Scan for the cell matching the given text and deliver its (X, Y) coordinate at center. 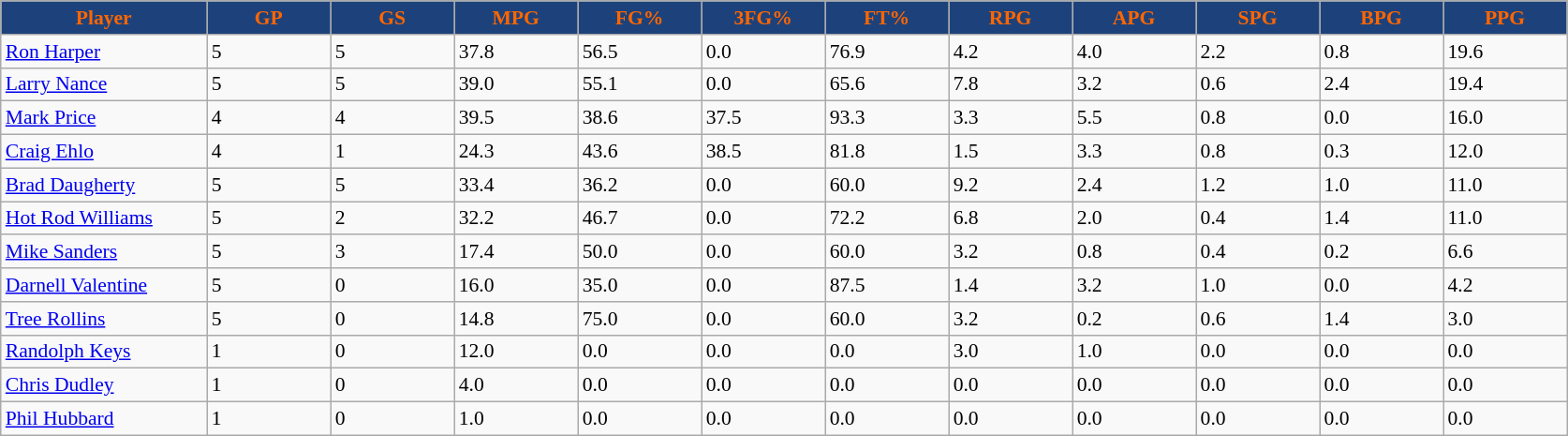
9.2 (1011, 185)
39.0 (516, 84)
Phil Hubbard (104, 419)
43.6 (640, 152)
24.3 (516, 152)
36.2 (640, 185)
6.8 (1011, 218)
Darnell Valentine (104, 285)
BPG (1382, 18)
RPG (1011, 18)
1.2 (1258, 185)
Player (104, 18)
Randolph Keys (104, 352)
14.8 (516, 319)
38.5 (763, 152)
SPG (1258, 18)
Larry Nance (104, 84)
6.6 (1504, 252)
7.8 (1011, 84)
Brad Daugherty (104, 185)
19.4 (1504, 84)
17.4 (516, 252)
Hot Rod Williams (104, 218)
76.9 (887, 52)
93.3 (887, 118)
19.6 (1504, 52)
56.5 (640, 52)
3FG% (763, 18)
Tree Rollins (104, 319)
50.0 (640, 252)
2.2 (1258, 52)
Ron Harper (104, 52)
33.4 (516, 185)
65.6 (887, 84)
2.0 (1134, 218)
87.5 (887, 285)
38.6 (640, 118)
81.8 (887, 152)
GS (392, 18)
3 (392, 252)
MPG (516, 18)
5.5 (1134, 118)
Mark Price (104, 118)
Chris Dudley (104, 385)
1.5 (1011, 152)
FG% (640, 18)
55.1 (640, 84)
APG (1134, 18)
GP (269, 18)
35.0 (640, 285)
37.5 (763, 118)
75.0 (640, 319)
32.2 (516, 218)
PPG (1504, 18)
Mike Sanders (104, 252)
72.2 (887, 218)
2 (392, 218)
37.8 (516, 52)
39.5 (516, 118)
46.7 (640, 218)
Craig Ehlo (104, 152)
0.3 (1382, 152)
FT% (887, 18)
